Search for the cell housing the specified text and yield its [x, y] center coordinate. 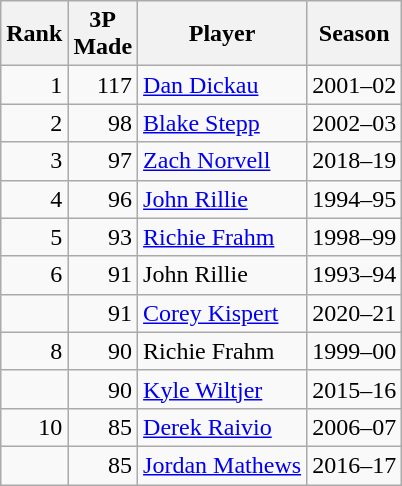
6 [34, 275]
Season [354, 34]
2 [34, 123]
Kyle Wiltjer [222, 389]
8 [34, 351]
2002–03 [354, 123]
Player [222, 34]
3 [34, 161]
Zach Norvell [222, 161]
Dan Dickau [222, 85]
96 [103, 199]
98 [103, 123]
Derek Raivio [222, 427]
Jordan Mathews [222, 465]
2006–07 [354, 427]
5 [34, 237]
1999–00 [354, 351]
2001–02 [354, 85]
2015–16 [354, 389]
1 [34, 85]
2020–21 [354, 313]
1998–99 [354, 237]
1994–95 [354, 199]
2016–17 [354, 465]
Blake Stepp [222, 123]
Corey Kispert [222, 313]
Rank [34, 34]
93 [103, 237]
3PMade [103, 34]
117 [103, 85]
97 [103, 161]
1993–94 [354, 275]
4 [34, 199]
2018–19 [354, 161]
10 [34, 427]
